Provide the (x, y) coordinate of the cell's center where the given text is located.  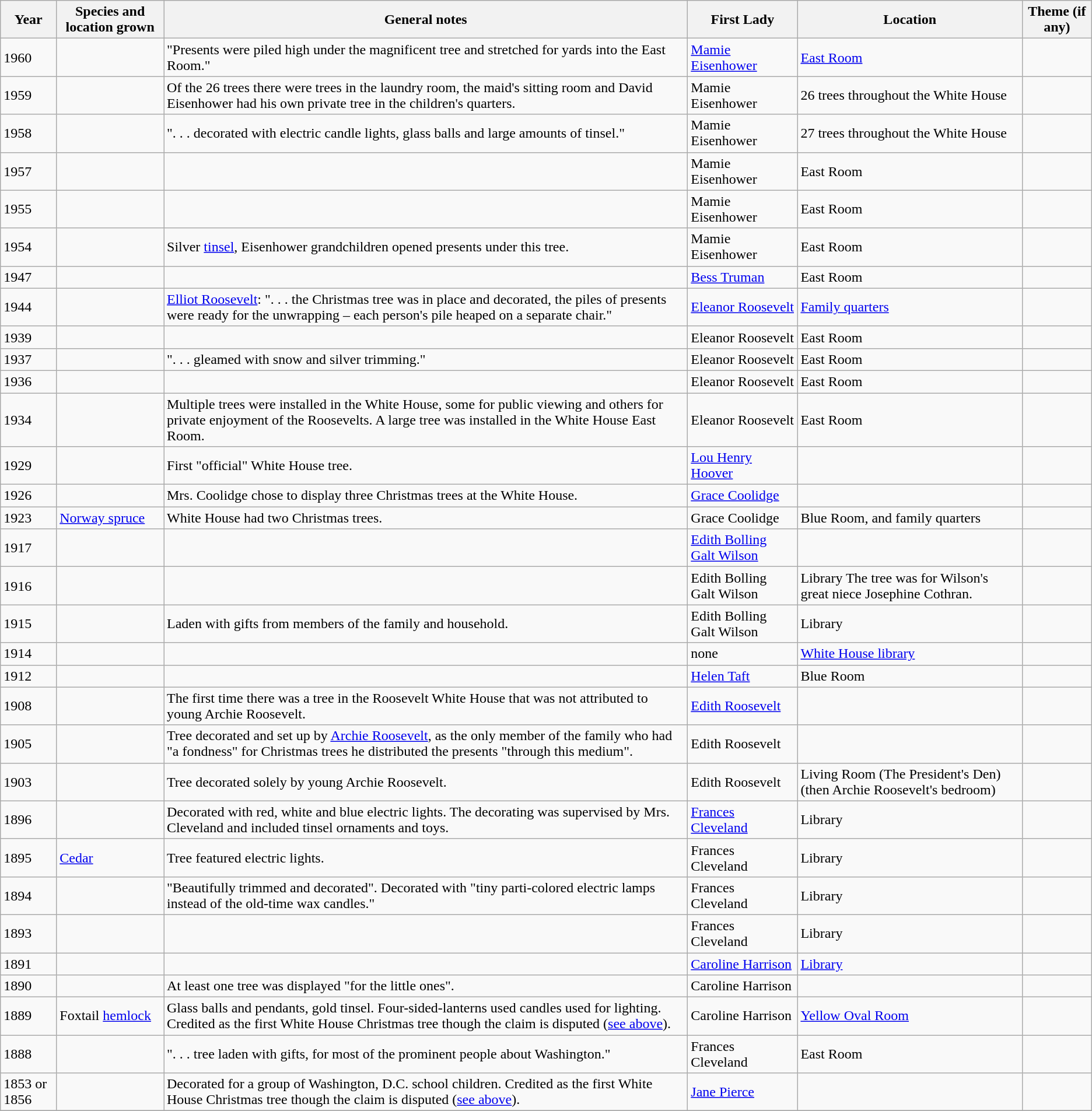
Blue Room, and family quarters (910, 518)
1914 (29, 654)
Decorated for a group of Washington, D.C. school children. Credited as the first White House Christmas tree though the claim is disputed (see above). (425, 1092)
1959 (29, 96)
1893 (29, 933)
1960 (29, 57)
1939 (29, 337)
1947 (29, 277)
1903 (29, 781)
Library The tree was for Wilson's great niece Josephine Cothran. (910, 586)
1916 (29, 586)
Tree featured electric lights. (425, 857)
26 trees throughout the White House (910, 96)
Laden with gifts from members of the family and household. (425, 624)
1917 (29, 548)
Silver tinsel, Eisenhower grandchildren opened presents under this tree. (425, 247)
Norway spruce (110, 518)
Theme (if any) (1057, 20)
1944 (29, 307)
1955 (29, 209)
Yellow Oval Room (910, 1016)
"Beautifully trimmed and decorated". Decorated with "tiny parti-colored electric lamps instead of the old-time wax candles." (425, 896)
1905 (29, 744)
Family quarters (910, 307)
1923 (29, 518)
". . . gleamed with snow and silver trimming." (425, 359)
1937 (29, 359)
1936 (29, 381)
General notes (425, 20)
Jane Pierce (743, 1092)
1889 (29, 1016)
1915 (29, 624)
1934 (29, 420)
Decorated with red, white and blue electric lights. The decorating was supervised by Mrs. Cleveland and included tinsel ornaments and toys. (425, 820)
Species and location grown (110, 20)
1958 (29, 133)
1894 (29, 896)
First Lady (743, 20)
The first time there was a tree in the Roosevelt White House that was not attributed to young Archie Roosevelt. (425, 706)
Living Room (The President's Den) (then Archie Roosevelt's bedroom) (910, 781)
1926 (29, 496)
1929 (29, 465)
1890 (29, 986)
Lou Henry Hoover (743, 465)
1853 or 1856 (29, 1092)
27 trees throughout the White House (910, 133)
". . . decorated with electric candle lights, glass balls and large amounts of tinsel." (425, 133)
First "official" White House tree. (425, 465)
White House library (910, 654)
1891 (29, 964)
1957 (29, 171)
"Presents were piled high under the magnificent tree and stretched for yards into the East Room." (425, 57)
Location (910, 20)
Blue Room (910, 676)
". . . tree laden with gifts, for most of the prominent people about Washington." (425, 1054)
1896 (29, 820)
Cedar (110, 857)
White House had two Christmas trees. (425, 518)
Helen Taft (743, 676)
1895 (29, 857)
Year (29, 20)
1954 (29, 247)
1908 (29, 706)
1912 (29, 676)
Bess Truman (743, 277)
Tree decorated solely by young Archie Roosevelt. (425, 781)
At least one tree was displayed "for the little ones". (425, 986)
none (743, 654)
1888 (29, 1054)
Mrs. Coolidge chose to display three Christmas trees at the White House. (425, 496)
Foxtail hemlock (110, 1016)
